Search for the cell housing the specified text and yield its [X, Y] center coordinate. 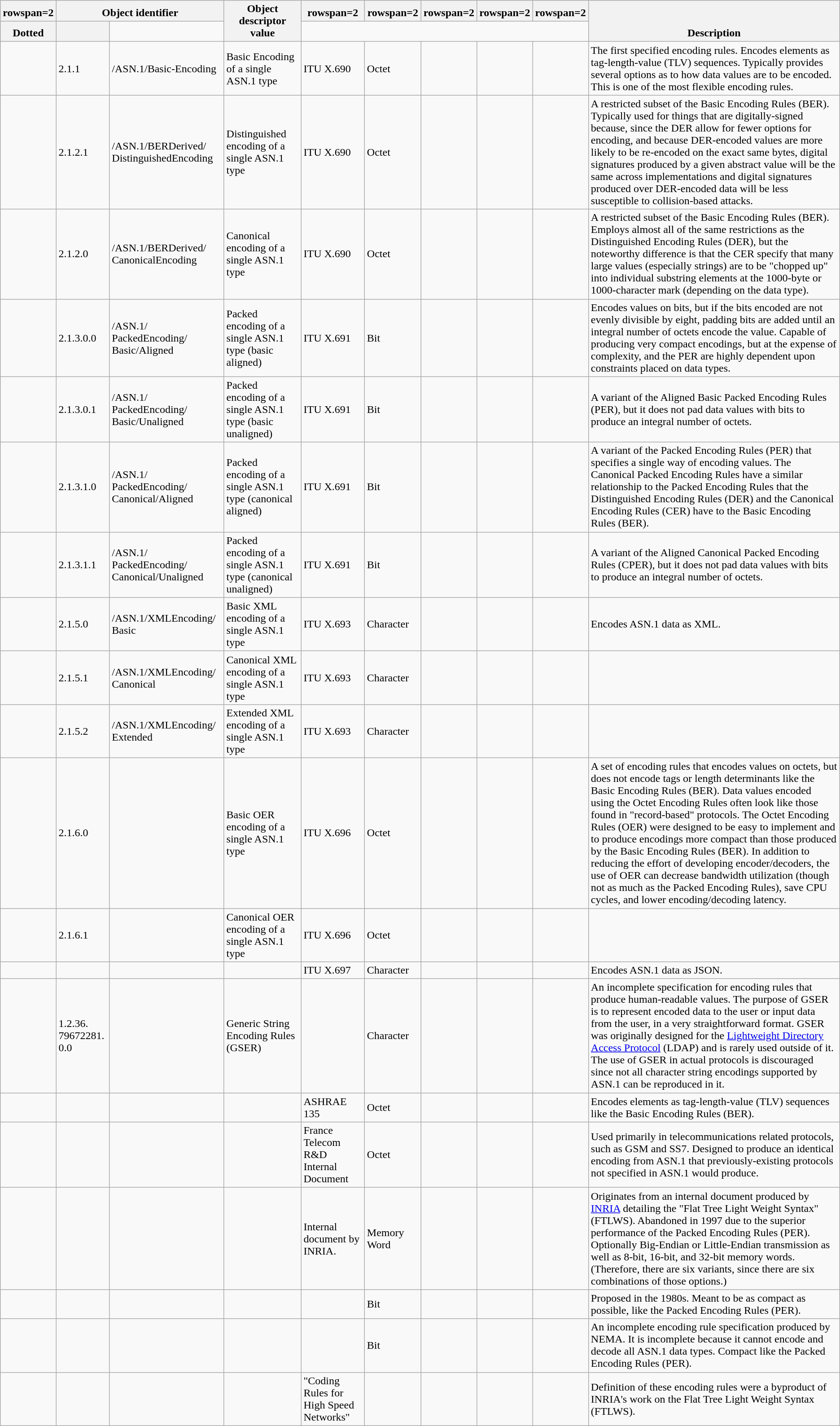
Proposed in the 1980s. Meant to be as compact as possible, like the Packed Encoding Rules (PER). [714, 1304]
ASHRAE 135 [333, 1108]
/ASN.1/PackedEncoding/Basic/Aligned [167, 338]
2.1.3.1.1 [83, 565]
Encodes ASN.1 data as JSON. [714, 970]
Canonical XML encoding of a single ASN.1 type [262, 678]
Packed encoding of a single ASN.1 type (canonical aligned) [262, 487]
Encodes ASN.1 data as XML. [714, 624]
"Coding Rules for High Speed Networks" [333, 1399]
2.1.5.2 [83, 731]
Basic OER encoding of a single ASN.1 type [262, 833]
Packed encoding of a single ASN.1 type (canonical unaligned) [262, 565]
ITU X.697 [333, 970]
Internal document by INRIA. [333, 1239]
Description [714, 21]
2.1.3.0.1 [83, 409]
/ASN.1/BERDerived/CanonicalEncoding [167, 254]
Packed encoding of a single ASN.1 type (basic aligned) [262, 338]
/ASN.1/BERDerived/DistinguishedEncoding [167, 152]
A variant of the Aligned Canonical Packed Encoding Rules (CPER), but it does not pad data values with bits to produce an integral number of octets. [714, 565]
Object descriptor value [262, 21]
Object identifier [140, 11]
2.1.6.1 [83, 935]
A variant of the Aligned Basic Packed Encoding Rules (PER), but it does not pad data values with bits to produce an integral number of octets. [714, 409]
France Telecom R&D Internal Document [333, 1155]
/ASN.1/XMLEncoding/Extended [167, 731]
/ASN.1/PackedEncoding/Canonical/Unaligned [167, 565]
Basic Encoding of a single ASN.1 type [262, 68]
Encodes elements as tag-length-value (TLV) sequences like the Basic Encoding Rules (BER). [714, 1108]
Extended XML encoding of a single ASN.1 type [262, 731]
/ASN.1/XMLEncoding/Canonical [167, 678]
2.1.3.1.0 [83, 487]
2.1.6.0 [83, 833]
2.1.5.1 [83, 678]
Canonical OER encoding of a single ASN.1 type [262, 935]
Canonical encoding of a single ASN.1 type [262, 254]
2.1.2.1 [83, 152]
Basic XML encoding of a single ASN.1 type [262, 624]
Generic String Encoding Rules (GSER) [262, 1036]
Distinguished encoding of a single ASN.1 type [262, 152]
1.2.36.79672281.0.0 [83, 1036]
2.1.2.0 [83, 254]
Packed encoding of a single ASN.1 type (basic unaligned) [262, 409]
2.1.3.0.0 [83, 338]
Dotted [28, 31]
/ASN.1/XMLEncoding/Basic [167, 624]
/ASN.1/PackedEncoding/Canonical/Aligned [167, 487]
/ASN.1/PackedEncoding/Basic/Unaligned [167, 409]
2.1.1 [83, 68]
/ASN.1/Basic-Encoding [167, 68]
2.1.5.0 [83, 624]
Definition of these encoding rules were a byproduct of INRIA's work on the Flat Tree Light Weight Syntax (FTLWS). [714, 1399]
Memory Word [393, 1239]
